Find where the given text appears and provide that cell's center as (X, Y) coordinate. 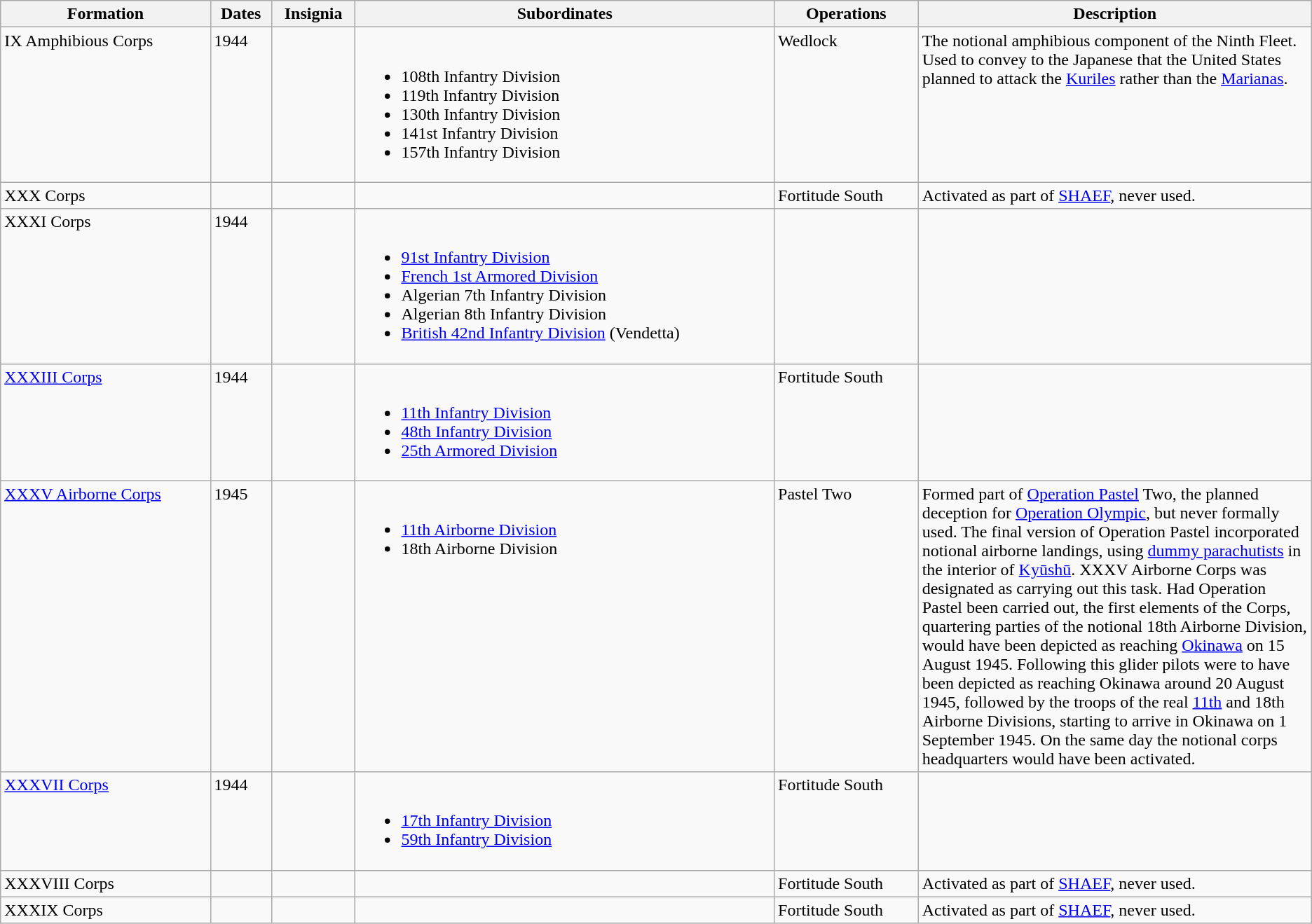
11th Infantry Division48th Infantry Division25th Armored Division (565, 422)
Insignia (313, 14)
1945 (241, 626)
XXXIII Corps (105, 422)
XXXVIII Corps (105, 883)
XXXI Corps (105, 286)
108th Infantry Division119th Infantry Division130th Infantry Division141st Infantry Division157th Infantry Division (565, 105)
XXX Corps (105, 195)
XXXIX Corps (105, 910)
Wedlock (847, 105)
Dates (241, 14)
17th Infantry Division59th Infantry Division (565, 821)
11th Airborne Division18th Airborne Division (565, 626)
IX Amphibious Corps (105, 105)
Subordinates (565, 14)
XXXV Airborne Corps (105, 626)
Formation (105, 14)
Pastel Two (847, 626)
Operations (847, 14)
Description (1114, 14)
XXXVII Corps (105, 821)
